Output the [x, y] coordinate of the center of the cell containing the given text.  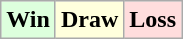
Draw [89, 20]
Win [28, 20]
Loss [153, 20]
